Provide the (X, Y) coordinate of the cell's center where the given text is located.  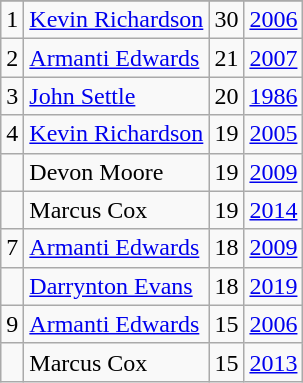
2013 (274, 362)
1 (12, 20)
3 (12, 96)
Darrynton Evans (116, 286)
2014 (274, 210)
Devon Moore (116, 172)
2 (12, 58)
2007 (274, 58)
21 (226, 58)
9 (12, 324)
30 (226, 20)
2019 (274, 286)
7 (12, 248)
20 (226, 96)
2005 (274, 134)
John Settle (116, 96)
1986 (274, 96)
4 (12, 134)
